Capture the cell that displays the provided text and extract its (X, Y) central coordinate. 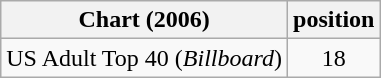
18 (334, 58)
US Adult Top 40 (Billboard) (144, 58)
Chart (2006) (144, 20)
position (334, 20)
